Pinpoint the cell where the given text exists, returning its (X, Y) midpoint coordinate. 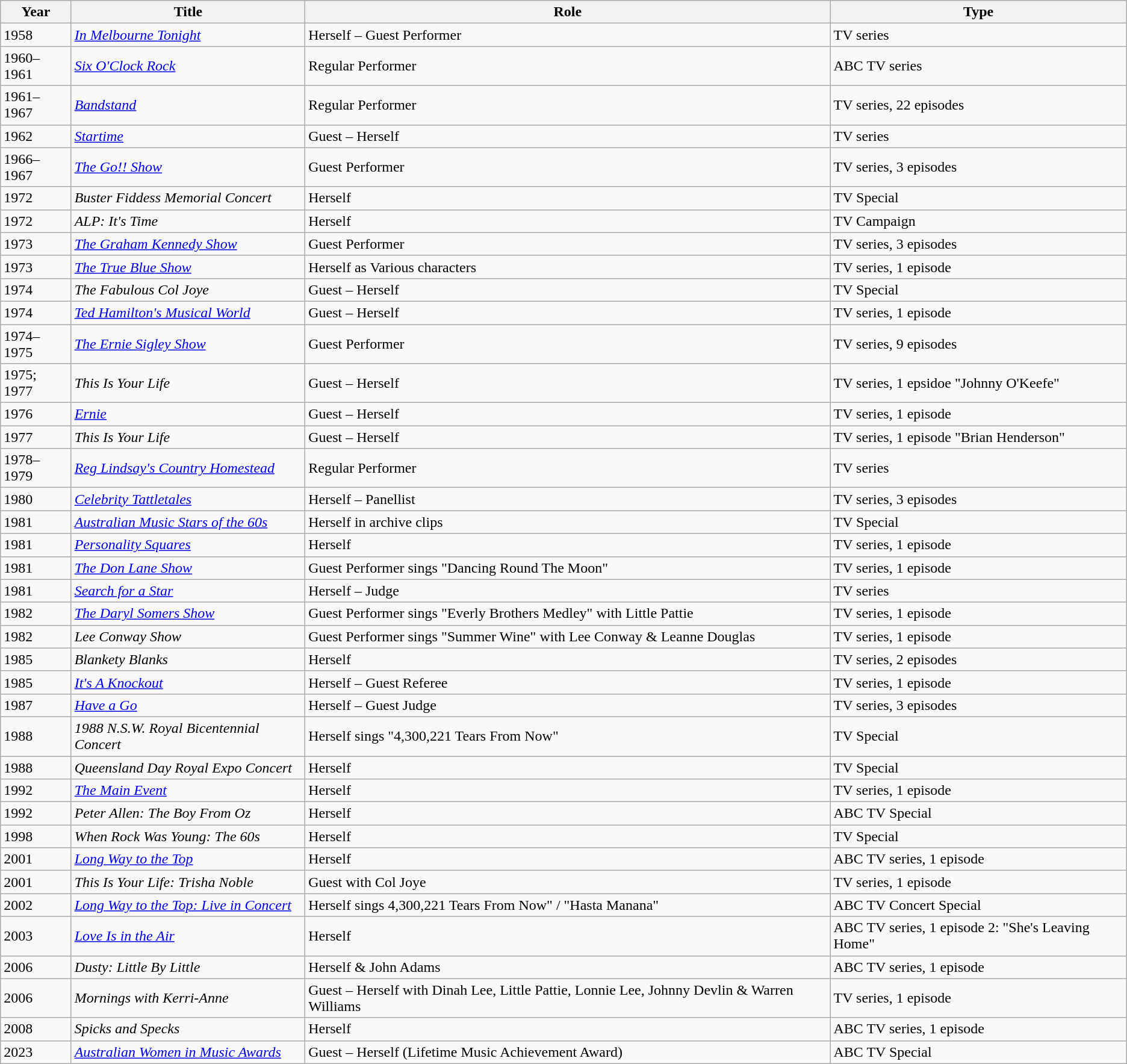
ABC TV series (978, 66)
1978–1979 (36, 468)
Six O'Clock Rock (188, 66)
2008 (36, 1029)
Australian Music Stars of the 60s (188, 522)
Herself – Guest Performer (568, 35)
Guest – Herself with Dinah Lee, Little Pattie, Lonnie Lee, Johnny Devlin & Warren Williams (568, 998)
Mornings with Kerri-Anne (188, 998)
Herself sings 4,300,221 Tears From Now" / "Hasta Manana" (568, 905)
Role (568, 12)
The Fabulous Col Joye (188, 290)
TV series, 2 episodes (978, 659)
Ernie (188, 414)
ABC TV Concert Special (978, 905)
The Daryl Somers Show (188, 614)
ALP: It's Time (188, 221)
The Don Lane Show (188, 568)
Dusty: Little By Little (188, 967)
The True Blue Show (188, 267)
The Ernie Sigley Show (188, 343)
TV series, 1 epsidoe "Johnny O'Keefe" (978, 383)
The Graham Kennedy Show (188, 244)
Personality Squares (188, 545)
Reg Lindsay's Country Homestead (188, 468)
Have a Go (188, 705)
1976 (36, 414)
The Main Event (188, 791)
Herself & John Adams (568, 967)
1960–1961 (36, 66)
1958 (36, 35)
When Rock Was Young: The 60s (188, 836)
1987 (36, 705)
Startime (188, 136)
TV Campaign (978, 221)
The Go!! Show (188, 167)
Guest Performer sings "Everly Brothers Medley" with Little Pattie (568, 614)
Herself – Judge (568, 591)
Love Is in the Air (188, 936)
1966–1967 (36, 167)
In Melbourne Tonight (188, 35)
1975; 1977 (36, 383)
Herself – Panellist (568, 499)
TV series, 22 episodes (978, 105)
Buster Fiddess Memorial Concert (188, 198)
2003 (36, 936)
Bandstand (188, 105)
This Is Your Life: Trisha Noble (188, 882)
Herself – Guest Referee (568, 682)
Spicks and Specks (188, 1029)
TV series, 1 episode "Brian Henderson" (978, 437)
Australian Women in Music Awards (188, 1052)
Search for a Star (188, 591)
Guest Performer sings "Summer Wine" with Lee Conway & Leanne Douglas (568, 636)
Peter Allen: The Boy From Oz (188, 814)
Type (978, 12)
1980 (36, 499)
Ted Hamilton's Musical World (188, 313)
Guest Performer sings "Dancing Round The Moon" (568, 568)
Herself sings "4,300,221 Tears From Now" (568, 736)
Celebrity Tattletales (188, 499)
Title (188, 12)
Year (36, 12)
2002 (36, 905)
Herself as Various characters (568, 267)
1961–1967 (36, 105)
1977 (36, 437)
Long Way to the Top: Live in Concert (188, 905)
1962 (36, 136)
Guest with Col Joye (568, 882)
ABC TV series, 1 episode 2: "She's Leaving Home" (978, 936)
1974–1975 (36, 343)
Blankety Blanks (188, 659)
1988 N.S.W. Royal Bicentennial Concert (188, 736)
Herself in archive clips (568, 522)
Guest – Herself (Lifetime Music Achievement Award) (568, 1052)
1998 (36, 836)
Herself – Guest Judge (568, 705)
Long Way to the Top (188, 859)
Lee Conway Show (188, 636)
2023 (36, 1052)
TV series, 9 episodes (978, 343)
It's A Knockout (188, 682)
Queensland Day Royal Expo Concert (188, 768)
